Return [X, Y] of the center of cell containing provided text 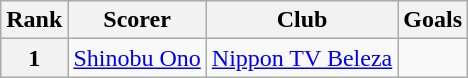
Rank [34, 20]
Goals [433, 20]
Scorer [137, 20]
Shinobu Ono [137, 58]
Club [302, 20]
Nippon TV Beleza [302, 58]
1 [34, 58]
